Determine the [x, y] coordinate at the center of the cell enclosing the given text.  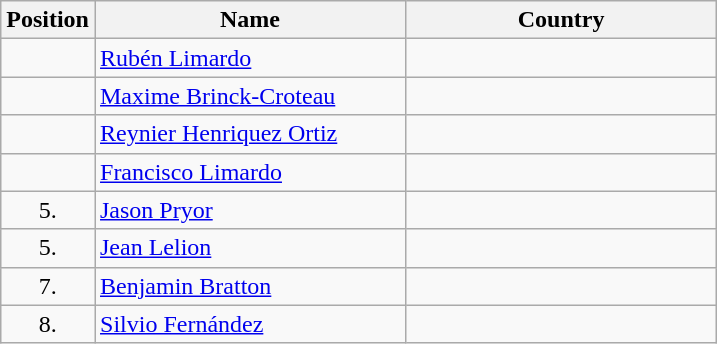
Jean Lelion [250, 248]
Maxime Brinck-Croteau [250, 96]
Country [562, 20]
Benjamin Bratton [250, 286]
Francisco Limardo [250, 172]
Name [250, 20]
Reynier Henriquez Ortiz [250, 134]
Silvio Fernández [250, 324]
Position [48, 20]
Jason Pryor [250, 210]
8. [48, 324]
Rubén Limardo [250, 58]
7. [48, 286]
